Extract the [x, y] coordinate from the center of the cell holding the provided text.  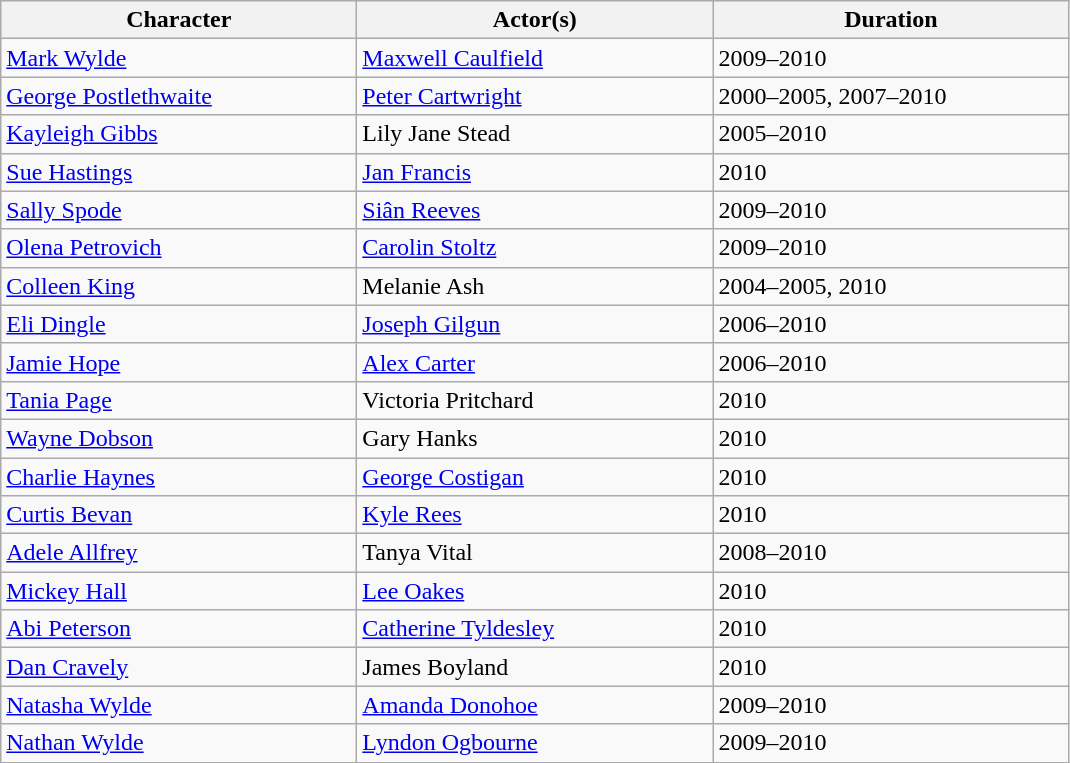
Jamie Hope [179, 362]
Abi Peterson [179, 629]
2004–2005, 2010 [891, 286]
Kyle Rees [535, 515]
Alex Carter [535, 362]
Nathan Wylde [179, 743]
George Postlethwaite [179, 96]
2008–2010 [891, 553]
James Boyland [535, 667]
Kayleigh Gibbs [179, 134]
Tanya Vital [535, 553]
Lyndon Ogbourne [535, 743]
Curtis Bevan [179, 515]
Melanie Ash [535, 286]
Eli Dingle [179, 324]
Olena Petrovich [179, 248]
Gary Hanks [535, 438]
Natasha Wylde [179, 705]
Sue Hastings [179, 172]
Mark Wylde [179, 58]
Adele Allfrey [179, 553]
Joseph Gilgun [535, 324]
Carolin Stoltz [535, 248]
Catherine Tyldesley [535, 629]
2005–2010 [891, 134]
Actor(s) [535, 20]
Amanda Donohoe [535, 705]
Siân Reeves [535, 210]
Charlie Haynes [179, 477]
Lee Oakes [535, 591]
Maxwell Caulfield [535, 58]
Colleen King [179, 286]
Character [179, 20]
Duration [891, 20]
Peter Cartwright [535, 96]
Tania Page [179, 400]
2000–2005, 2007–2010 [891, 96]
Dan Cravely [179, 667]
George Costigan [535, 477]
Lily Jane Stead [535, 134]
Sally Spode [179, 210]
Victoria Pritchard [535, 400]
Mickey Hall [179, 591]
Wayne Dobson [179, 438]
Jan Francis [535, 172]
